Search for the cell housing the specified text and yield its (x, y) center coordinate. 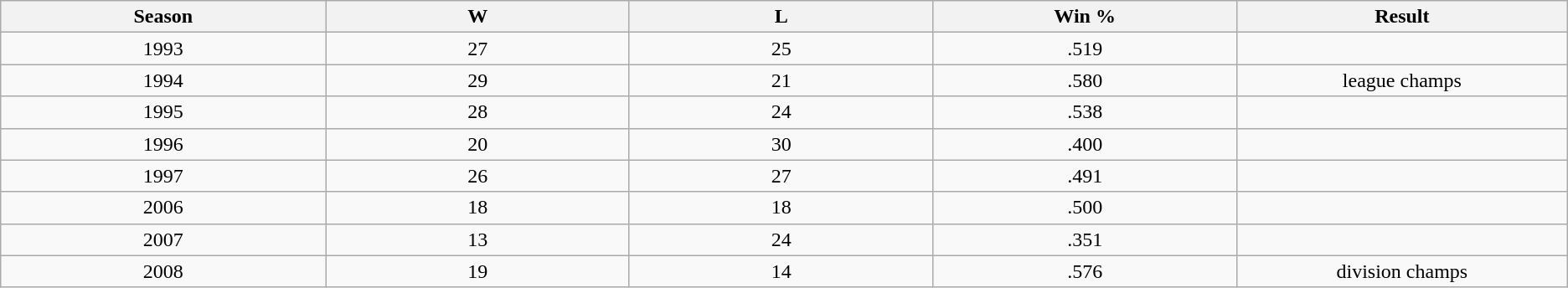
.400 (1086, 144)
Season (163, 17)
.519 (1086, 49)
2006 (163, 208)
29 (477, 80)
1993 (163, 49)
21 (781, 80)
division champs (1402, 271)
Result (1402, 17)
13 (477, 239)
W (477, 17)
.576 (1086, 271)
1994 (163, 80)
1997 (163, 176)
.500 (1086, 208)
1996 (163, 144)
Win % (1086, 17)
20 (477, 144)
26 (477, 176)
L (781, 17)
.351 (1086, 239)
28 (477, 112)
30 (781, 144)
14 (781, 271)
19 (477, 271)
.491 (1086, 176)
2007 (163, 239)
.580 (1086, 80)
league champs (1402, 80)
25 (781, 49)
1995 (163, 112)
.538 (1086, 112)
2008 (163, 271)
